Scan for the cell matching the given text and deliver its [X, Y] coordinate at center. 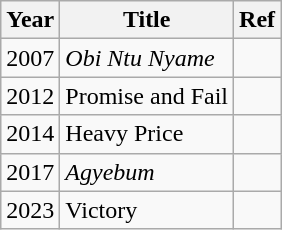
2023 [30, 210]
Victory [147, 210]
2007 [30, 58]
Agyebum [147, 172]
Obi Ntu Nyame [147, 58]
Title [147, 20]
2014 [30, 134]
Ref [258, 20]
Promise and Fail [147, 96]
2012 [30, 96]
2017 [30, 172]
Heavy Price [147, 134]
Year [30, 20]
